Locate the cell with the specified text and output its [x, y] center coordinate. 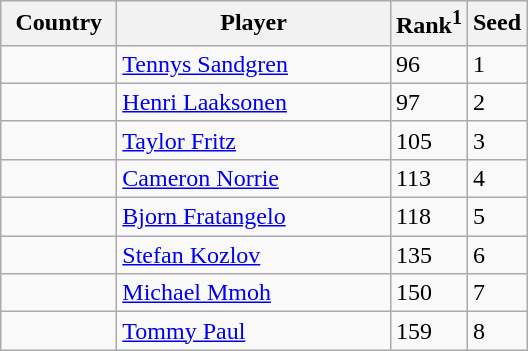
96 [428, 64]
Tommy Paul [254, 331]
Bjorn Fratangelo [254, 217]
97 [428, 102]
Country [59, 24]
159 [428, 331]
2 [496, 102]
113 [428, 178]
Taylor Fritz [254, 140]
6 [496, 255]
4 [496, 178]
Michael Mmoh [254, 293]
1 [496, 64]
Tennys Sandgren [254, 64]
Player [254, 24]
Rank1 [428, 24]
7 [496, 293]
3 [496, 140]
105 [428, 140]
8 [496, 331]
5 [496, 217]
Henri Laaksonen [254, 102]
118 [428, 217]
Cameron Norrie [254, 178]
135 [428, 255]
Stefan Kozlov [254, 255]
Seed [496, 24]
150 [428, 293]
